Detect which cell encompasses the target text, then output its [X, Y] center coordinate. 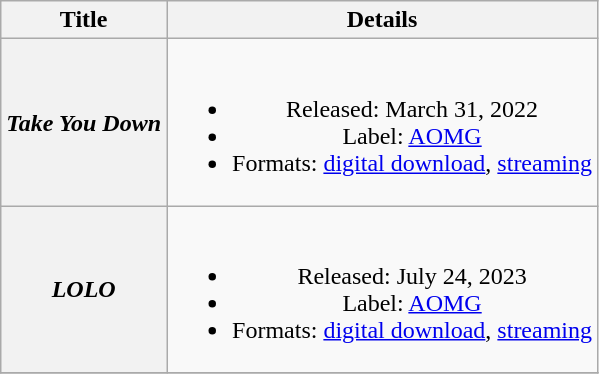
Take You Down [84, 122]
Released: July 24, 2023Label: AOMGFormats: digital download, streaming [382, 290]
Title [84, 20]
LOLO [84, 290]
Released: March 31, 2022Label: AOMGFormats: digital download, streaming [382, 122]
Details [382, 20]
